Return the [x, y] coordinate for the center point of the cell that contains the specified text.  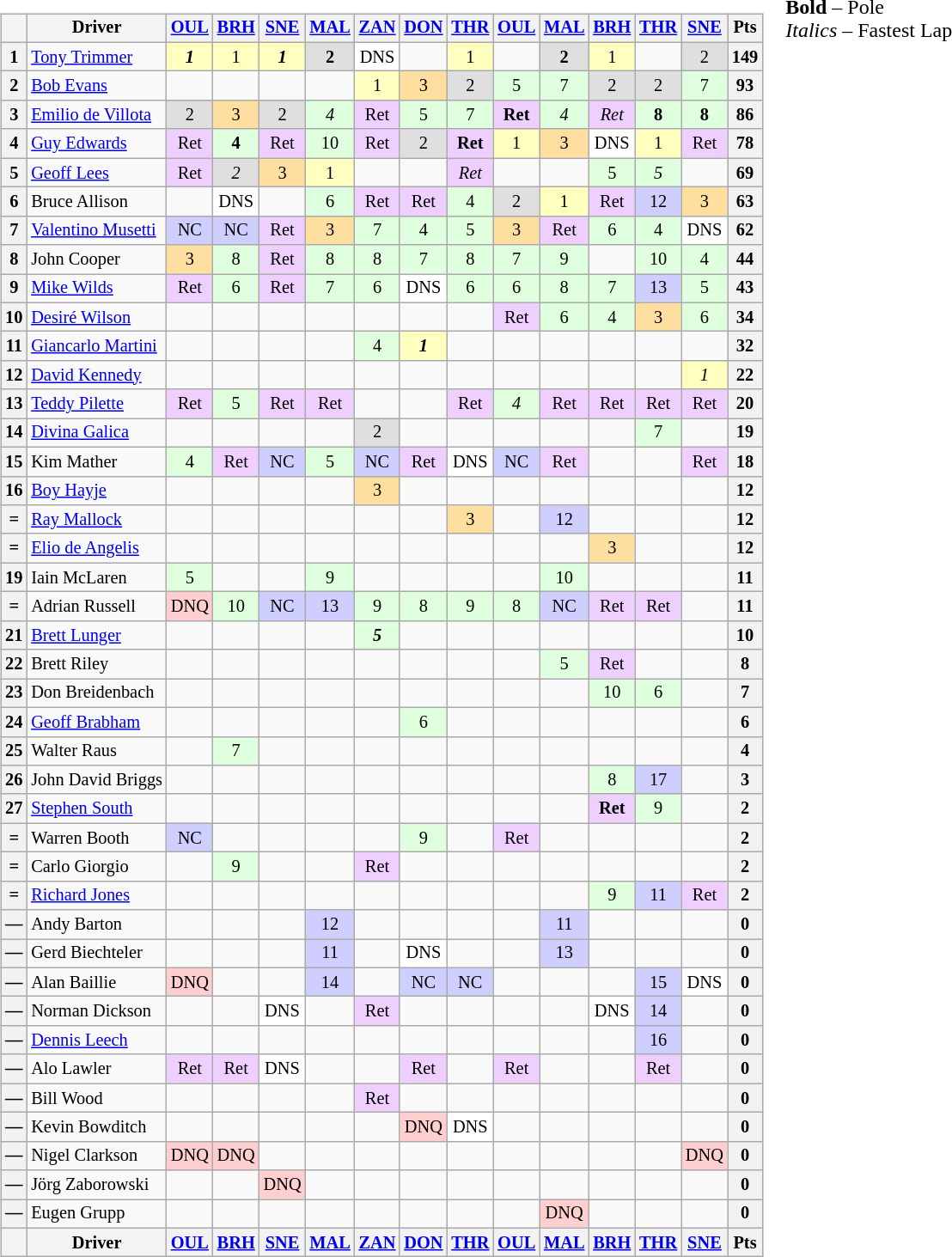
Jörg Zaborowski [96, 1185]
Iain McLaren [96, 577]
Bob Evans [96, 86]
17 [658, 780]
25 [14, 751]
Divina Galica [96, 433]
Bruce Allison [96, 202]
18 [745, 461]
Bill Wood [96, 1098]
Desiré Wilson [96, 317]
Alan Baillie [96, 982]
Tony Trimmer [96, 57]
Ray Mallock [96, 520]
Richard Jones [96, 895]
Brett Riley [96, 664]
Adrian Russell [96, 607]
Guy Edwards [96, 143]
44 [745, 259]
93 [745, 86]
Walter Raus [96, 751]
86 [745, 115]
Alo Lawler [96, 1069]
Brett Lunger [96, 635]
26 [14, 780]
21 [14, 635]
Teddy Pilette [96, 404]
Don Breidenbach [96, 693]
Emilio de Villota [96, 115]
Mike Wilds [96, 289]
Warren Booth [96, 838]
Norman Dickson [96, 1011]
24 [14, 722]
Andy Barton [96, 924]
Dennis Leech [96, 1040]
Kim Mather [96, 461]
62 [745, 230]
John David Briggs [96, 780]
63 [745, 202]
Giancarlo Martini [96, 346]
27 [14, 809]
Stephen South [96, 809]
Kevin Bowditch [96, 1127]
Carlo Giorgio [96, 867]
Valentino Musetti [96, 230]
Geoff Lees [96, 173]
43 [745, 289]
78 [745, 143]
Geoff Brabham [96, 722]
David Kennedy [96, 375]
23 [14, 693]
149 [745, 57]
Gerd Biechteler [96, 954]
69 [745, 173]
34 [745, 317]
20 [745, 404]
32 [745, 346]
Nigel Clarkson [96, 1156]
John Cooper [96, 259]
Eugen Grupp [96, 1214]
Boy Hayje [96, 491]
Elio de Angelis [96, 548]
